Find where the given text appears and provide that cell's center as (x, y) coordinate. 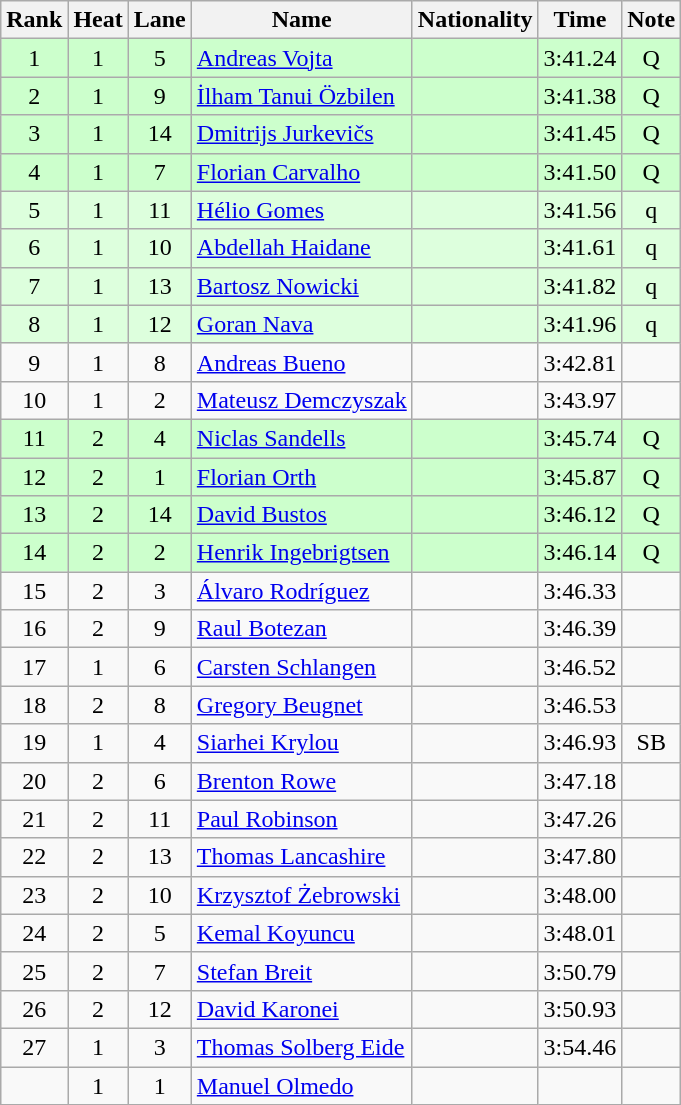
Andreas Bueno (302, 362)
3:45.87 (580, 477)
Raul Botezan (302, 629)
3:46.93 (580, 743)
3:46.33 (580, 591)
3:46.12 (580, 515)
Note (652, 20)
Mateusz Demczyszak (302, 400)
21 (34, 819)
3:41.24 (580, 58)
3:43.97 (580, 400)
3:41.50 (580, 172)
3:42.81 (580, 362)
Lane (160, 20)
3:45.74 (580, 438)
3:47.18 (580, 781)
Abdellah Haidane (302, 248)
Hélio Gomes (302, 210)
Siarhei Krylou (302, 743)
Florian Carvalho (302, 172)
3:48.01 (580, 933)
Nationality (475, 20)
Dmitrijs Jurkevičs (302, 134)
3:41.96 (580, 324)
Heat (98, 20)
Florian Orth (302, 477)
15 (34, 591)
David Bustos (302, 515)
25 (34, 971)
Bartosz Nowicki (302, 286)
SB (652, 743)
3:54.46 (580, 1047)
Manuel Olmedo (302, 1085)
3:46.53 (580, 705)
Henrik Ingebrigtsen (302, 553)
27 (34, 1047)
18 (34, 705)
Gregory Beugnet (302, 705)
Rank (34, 20)
3:41.38 (580, 96)
İlham Tanui Özbilen (302, 96)
3:46.52 (580, 667)
3:50.93 (580, 1009)
22 (34, 857)
Thomas Lancashire (302, 857)
Goran Nava (302, 324)
20 (34, 781)
3:47.26 (580, 819)
Álvaro Rodríguez (302, 591)
Krzysztof Żebrowski (302, 895)
3:48.00 (580, 895)
3:41.61 (580, 248)
17 (34, 667)
Thomas Solberg Eide (302, 1047)
3:46.14 (580, 553)
3:41.45 (580, 134)
23 (34, 895)
3:46.39 (580, 629)
24 (34, 933)
Kemal Koyuncu (302, 933)
David Karonei (302, 1009)
Time (580, 20)
Brenton Rowe (302, 781)
Carsten Schlangen (302, 667)
16 (34, 629)
3:47.80 (580, 857)
Stefan Breit (302, 971)
3:50.79 (580, 971)
Niclas Sandells (302, 438)
3:41.82 (580, 286)
19 (34, 743)
Name (302, 20)
Paul Robinson (302, 819)
3:41.56 (580, 210)
Andreas Vojta (302, 58)
26 (34, 1009)
